Output the (X, Y) coordinate of the center of the cell containing the given text.  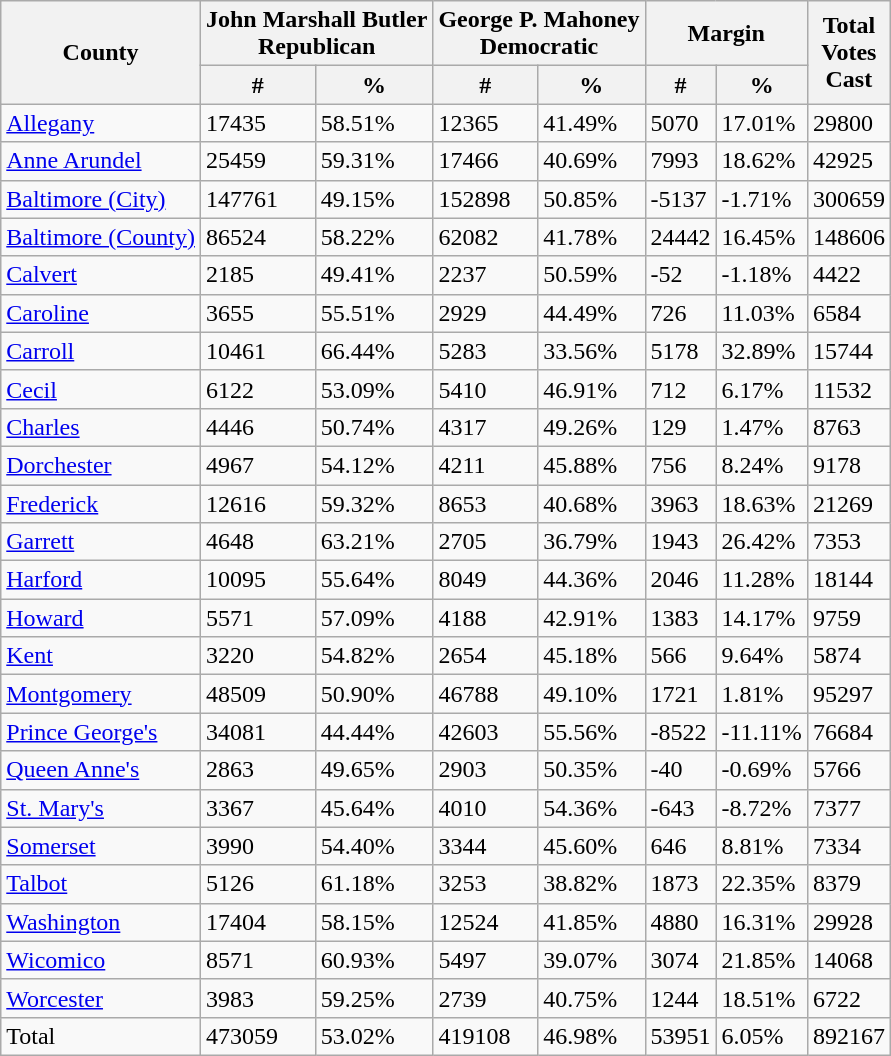
-5137 (680, 199)
11.03% (762, 313)
10461 (258, 351)
49.15% (374, 199)
50.74% (374, 427)
49.41% (374, 275)
Howard (101, 618)
1.81% (762, 694)
40.75% (592, 998)
1943 (680, 542)
Baltimore (City) (101, 199)
54.82% (374, 656)
6122 (258, 389)
53.09% (374, 389)
6.17% (762, 389)
41.49% (592, 123)
892167 (848, 1036)
646 (680, 846)
42.91% (592, 618)
45.60% (592, 846)
8379 (848, 884)
18.51% (762, 998)
1721 (680, 694)
6722 (848, 998)
55.56% (592, 732)
61.18% (374, 884)
3253 (486, 884)
62082 (486, 237)
17.01% (762, 123)
Charles (101, 427)
15744 (848, 351)
38.82% (592, 884)
4188 (486, 618)
26.42% (762, 542)
11532 (848, 389)
5571 (258, 618)
Calvert (101, 275)
Kent (101, 656)
566 (680, 656)
419108 (486, 1036)
16.31% (762, 922)
4317 (486, 427)
46.98% (592, 1036)
Queen Anne's (101, 770)
58.15% (374, 922)
4010 (486, 808)
712 (680, 389)
10095 (258, 580)
129 (680, 427)
46788 (486, 694)
49.26% (592, 427)
12524 (486, 922)
4648 (258, 542)
58.22% (374, 237)
58.51% (374, 123)
44.44% (374, 732)
12616 (258, 503)
4967 (258, 465)
2705 (486, 542)
50.59% (592, 275)
44.49% (592, 313)
8.24% (762, 465)
-40 (680, 770)
34081 (258, 732)
41.78% (592, 237)
Somerset (101, 846)
33.56% (592, 351)
Washington (101, 922)
Baltimore (County) (101, 237)
16.45% (762, 237)
Caroline (101, 313)
42603 (486, 732)
8.81% (762, 846)
49.10% (592, 694)
18.63% (762, 503)
53951 (680, 1036)
3963 (680, 503)
-0.69% (762, 770)
3344 (486, 846)
-8522 (680, 732)
1.47% (762, 427)
6.05% (762, 1036)
4211 (486, 465)
76684 (848, 732)
Carroll (101, 351)
Wicomico (101, 960)
18144 (848, 580)
2046 (680, 580)
Talbot (101, 884)
57.09% (374, 618)
8049 (486, 580)
John Marshall ButlerRepublican (316, 34)
55.64% (374, 580)
17466 (486, 161)
7377 (848, 808)
54.36% (592, 808)
9.64% (762, 656)
-52 (680, 275)
Frederick (101, 503)
36.79% (592, 542)
21.85% (762, 960)
-8.72% (762, 808)
Anne Arundel (101, 161)
46.91% (592, 389)
Total (101, 1036)
-1.71% (762, 199)
756 (680, 465)
3367 (258, 808)
9759 (848, 618)
3074 (680, 960)
1244 (680, 998)
2903 (486, 770)
7993 (680, 161)
50.90% (374, 694)
9178 (848, 465)
Cecil (101, 389)
2929 (486, 313)
7353 (848, 542)
-11.11% (762, 732)
2654 (486, 656)
St. Mary's (101, 808)
66.44% (374, 351)
Garrett (101, 542)
5874 (848, 656)
17404 (258, 922)
50.85% (592, 199)
4880 (680, 922)
3990 (258, 846)
48509 (258, 694)
6584 (848, 313)
41.85% (592, 922)
Allegany (101, 123)
Prince George's (101, 732)
8653 (486, 503)
5410 (486, 389)
726 (680, 313)
2237 (486, 275)
Margin (726, 34)
17435 (258, 123)
59.32% (374, 503)
Montgomery (101, 694)
63.21% (374, 542)
5070 (680, 123)
1873 (680, 884)
1383 (680, 618)
Worcester (101, 998)
49.65% (374, 770)
2185 (258, 275)
11.28% (762, 580)
5178 (680, 351)
54.40% (374, 846)
14.17% (762, 618)
24442 (680, 237)
-643 (680, 808)
25459 (258, 161)
32.89% (762, 351)
473059 (258, 1036)
42925 (848, 161)
40.69% (592, 161)
George P. MahoneyDemocratic (539, 34)
County (101, 52)
7334 (848, 846)
148606 (848, 237)
45.18% (592, 656)
147761 (258, 199)
8763 (848, 427)
29928 (848, 922)
59.25% (374, 998)
4446 (258, 427)
5766 (848, 770)
TotalVotesCast (848, 52)
14068 (848, 960)
300659 (848, 199)
86524 (258, 237)
2739 (486, 998)
5283 (486, 351)
59.31% (374, 161)
152898 (486, 199)
39.07% (592, 960)
3220 (258, 656)
45.64% (374, 808)
-1.18% (762, 275)
5497 (486, 960)
21269 (848, 503)
50.35% (592, 770)
29800 (848, 123)
22.35% (762, 884)
60.93% (374, 960)
Harford (101, 580)
55.51% (374, 313)
Dorchester (101, 465)
95297 (848, 694)
3983 (258, 998)
3655 (258, 313)
54.12% (374, 465)
53.02% (374, 1036)
12365 (486, 123)
40.68% (592, 503)
5126 (258, 884)
18.62% (762, 161)
44.36% (592, 580)
8571 (258, 960)
2863 (258, 770)
4422 (848, 275)
45.88% (592, 465)
